Return the [X, Y] coordinate for the center point of the cell that contains the specified text.  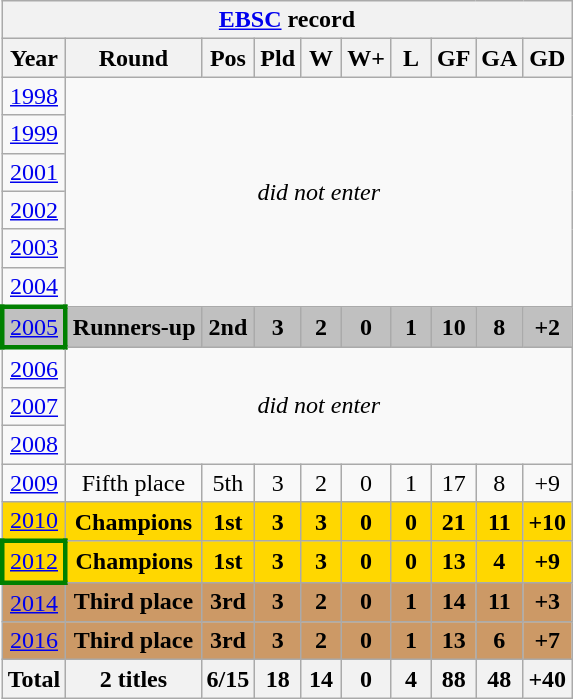
2004 [34, 287]
W [322, 58]
6 [500, 641]
Fifth place [134, 483]
W+ [366, 58]
2014 [34, 602]
2009 [34, 483]
2010 [34, 522]
2006 [34, 368]
Pos [228, 58]
+10 [548, 522]
2005 [34, 328]
Round [134, 58]
+7 [548, 641]
Runners-up [134, 328]
2003 [34, 248]
2016 [34, 641]
Pld [278, 58]
1999 [34, 134]
10 [453, 328]
2 titles [134, 679]
17 [453, 483]
+2 [548, 328]
48 [500, 679]
2002 [34, 210]
Total [34, 679]
2008 [34, 444]
GD [548, 58]
GF [453, 58]
2001 [34, 172]
2007 [34, 406]
+40 [548, 679]
18 [278, 679]
6/15 [228, 679]
GA [500, 58]
88 [453, 679]
1998 [34, 96]
5th [228, 483]
2nd [228, 328]
+3 [548, 602]
EBSC record [286, 20]
2012 [34, 562]
21 [453, 522]
Year [34, 58]
L [410, 58]
